Identify which cell holds the provided text, then report its [x, y] central coordinate. 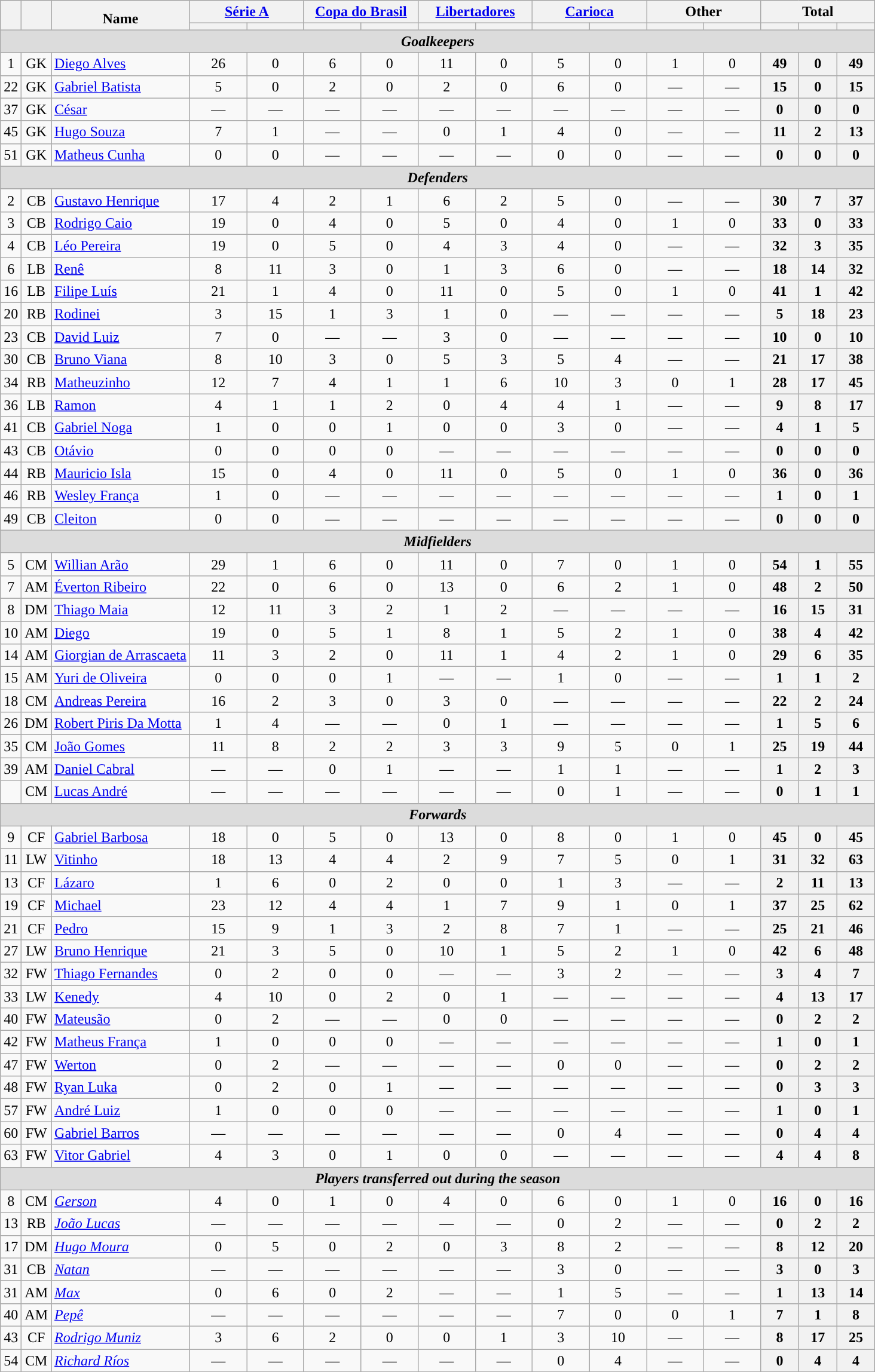
Éverton Ribeiro [121, 587]
Vitinho [121, 860]
Otávio [121, 451]
Gerson [121, 1201]
Ramon [121, 405]
Bruno Viana [121, 360]
Matheuzinho [121, 382]
Andreas Pereira [121, 701]
Cleiton [121, 519]
Total [818, 12]
60 [11, 1133]
Yuri de Oliveira [121, 678]
39 [11, 769]
Lázaro [121, 883]
Mateusão [121, 1019]
Forwards [437, 814]
Kenedy [121, 996]
Carioca [589, 12]
Thiago Fernandes [121, 973]
24 [856, 701]
Gabriel Batista [121, 87]
César [121, 109]
Defenders [437, 177]
Michael [121, 905]
Robert Piris Da Motta [121, 724]
Série A [246, 12]
57 [11, 1110]
27 [11, 951]
Copa do Brasil [361, 12]
Gabriel Barros [121, 1133]
Hugo Moura [121, 1247]
55 [856, 564]
Vitor Gabriel [121, 1156]
David Luiz [121, 337]
Wesley França [121, 496]
Léo Pereira [121, 246]
Pedro [121, 928]
28 [780, 382]
Lucas André [121, 792]
Werton [121, 1065]
Gustavo Henrique [121, 200]
Midfielders [437, 541]
Thiago Maia [121, 610]
Rodrigo Muniz [121, 1337]
Renê [121, 268]
Goalkeepers [437, 41]
Gabriel Noga [121, 428]
Hugo Souza [121, 132]
Richard Ríos [121, 1361]
Players transferred out during the season [437, 1178]
Diego [121, 633]
Giorgian de Arrascaeta [121, 656]
Diego Alves [121, 64]
Rodinei [121, 314]
Name [121, 16]
Mauricio Isla [121, 473]
Willian Arão [121, 564]
Libertadores [476, 12]
Pepê [121, 1315]
34 [11, 382]
47 [11, 1065]
João Gomes [121, 746]
Matheus França [121, 1042]
Ryan Luka [121, 1088]
João Lucas [121, 1224]
Natan [121, 1269]
Gabriel Barbosa [121, 837]
André Luiz [121, 1110]
62 [856, 905]
51 [11, 155]
Rodrigo Caio [121, 223]
Bruno Henrique [121, 951]
Other [704, 12]
Daniel Cabral [121, 769]
50 [856, 587]
Filipe Luís [121, 292]
Max [121, 1292]
Matheus Cunha [121, 155]
